Return the (x, y) coordinate for the center point of the cell that contains the specified text.  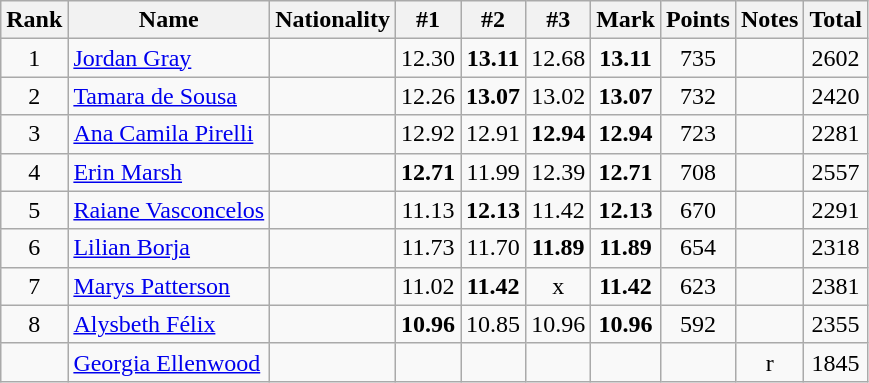
2602 (836, 58)
8 (34, 324)
670 (698, 210)
Mark (626, 20)
1845 (836, 362)
12.91 (494, 134)
Tamara de Sousa (169, 96)
2557 (836, 172)
12.39 (558, 172)
Marys Patterson (169, 286)
r (769, 362)
708 (698, 172)
11.13 (428, 210)
592 (698, 324)
12.30 (428, 58)
623 (698, 286)
2281 (836, 134)
723 (698, 134)
5 (34, 210)
Georgia Ellenwood (169, 362)
#3 (558, 20)
Erin Marsh (169, 172)
2291 (836, 210)
Alysbeth Félix (169, 324)
13.02 (558, 96)
Total (836, 20)
Points (698, 20)
4 (34, 172)
654 (698, 248)
11.02 (428, 286)
#1 (428, 20)
Name (169, 20)
Ana Camila Pirelli (169, 134)
3 (34, 134)
Nationality (333, 20)
10.85 (494, 324)
Raiane Vasconcelos (169, 210)
12.68 (558, 58)
1 (34, 58)
#2 (494, 20)
11.99 (494, 172)
11.73 (428, 248)
Lilian Borja (169, 248)
2355 (836, 324)
Jordan Gray (169, 58)
2420 (836, 96)
11.70 (494, 248)
12.26 (428, 96)
Notes (769, 20)
6 (34, 248)
735 (698, 58)
2381 (836, 286)
Rank (34, 20)
2 (34, 96)
732 (698, 96)
x (558, 286)
12.92 (428, 134)
2318 (836, 248)
7 (34, 286)
